Locate the cell with the specified text and output its (X, Y) center coordinate. 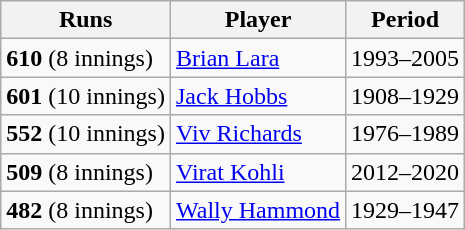
1976–1989 (406, 134)
Runs (86, 20)
1908–1929 (406, 96)
552 (10 innings) (86, 134)
Virat Kohli (258, 172)
509 (8 innings) (86, 172)
1929–1947 (406, 210)
1993–2005 (406, 58)
Brian Lara (258, 58)
482 (8 innings) (86, 210)
2012–2020 (406, 172)
Wally Hammond (258, 210)
Player (258, 20)
Jack Hobbs (258, 96)
Viv Richards (258, 134)
601 (10 innings) (86, 96)
610 (8 innings) (86, 58)
Period (406, 20)
